Detect which cell encompasses the target text, then output its (x, y) center coordinate. 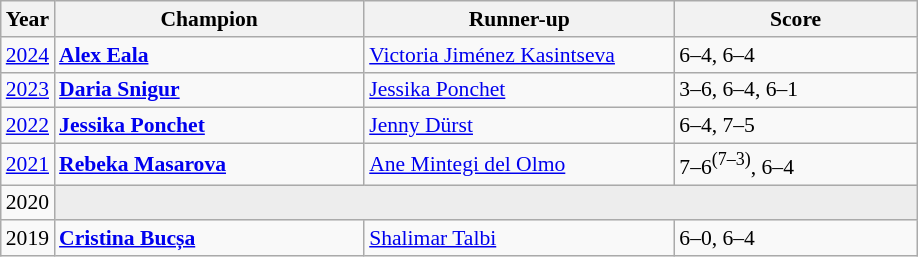
6–4, 7–5 (796, 126)
2021 (28, 164)
7–6(7–3), 6–4 (796, 164)
2023 (28, 90)
Alex Eala (209, 55)
2020 (28, 203)
2022 (28, 126)
Jenny Dürst (519, 126)
2019 (28, 239)
3–6, 6–4, 6–1 (796, 90)
Shalimar Talbi (519, 239)
6–0, 6–4 (796, 239)
Runner-up (519, 19)
Ane Mintegi del Olmo (519, 164)
Champion (209, 19)
Cristina Bucșa (209, 239)
Daria Snigur (209, 90)
Score (796, 19)
6–4, 6–4 (796, 55)
Victoria Jiménez Kasintseva (519, 55)
2024 (28, 55)
Rebeka Masarova (209, 164)
Year (28, 19)
